Identify which cell holds the provided text, then report its [X, Y] central coordinate. 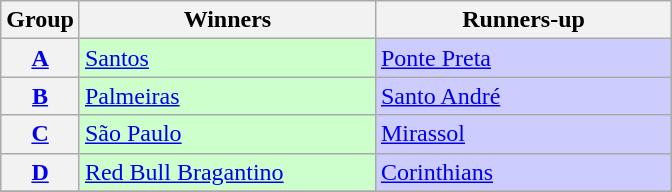
C [40, 134]
Group [40, 20]
São Paulo [227, 134]
D [40, 172]
Ponte Preta [523, 58]
Santos [227, 58]
Corinthians [523, 172]
B [40, 96]
Red Bull Bragantino [227, 172]
A [40, 58]
Santo André [523, 96]
Winners [227, 20]
Runners-up [523, 20]
Palmeiras [227, 96]
Mirassol [523, 134]
